Locate the cell with the specified text and output its (X, Y) center coordinate. 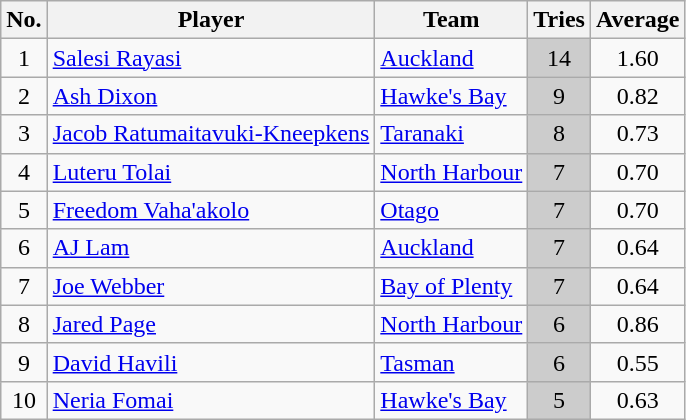
0.63 (638, 400)
Ash Dixon (211, 96)
Tries (560, 20)
Salesi Rayasi (211, 58)
No. (24, 20)
2 (24, 96)
Neria Fomai (211, 400)
0.55 (638, 362)
AJ Lam (211, 248)
Tasman (452, 362)
10 (24, 400)
1.60 (638, 58)
0.82 (638, 96)
1 (24, 58)
David Havili (211, 362)
Joe Webber (211, 286)
3 (24, 134)
Jacob Ratumaitavuki-Kneepkens (211, 134)
0.86 (638, 324)
Jared Page (211, 324)
0.73 (638, 134)
4 (24, 172)
14 (560, 58)
Freedom Vaha'akolo (211, 210)
Player (211, 20)
Luteru Tolai (211, 172)
Team (452, 20)
Taranaki (452, 134)
Bay of Plenty (452, 286)
Otago (452, 210)
Average (638, 20)
